Determine the (X, Y) coordinate at the center of the cell enclosing the given text.  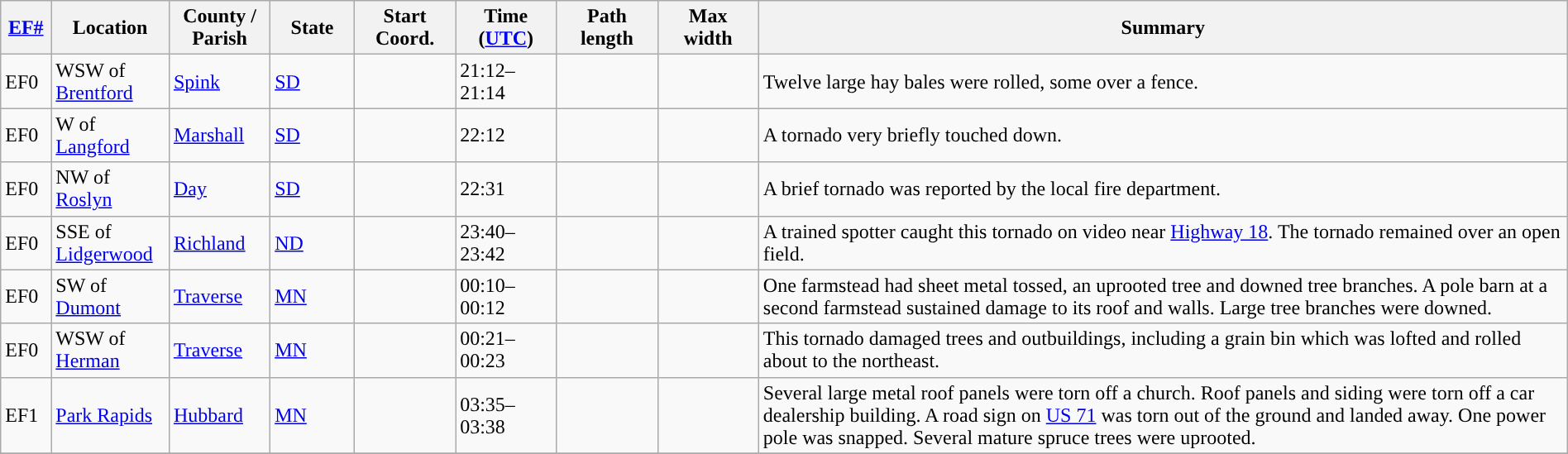
23:40–23:42 (506, 243)
Location (111, 28)
Time (UTC) (506, 28)
State (313, 28)
A trained spotter caught this tornado on video near Highway 18. The tornado remained over an open field. (1163, 243)
County / Parish (219, 28)
W of Langford (111, 136)
Marshall (219, 136)
A brief tornado was reported by the local fire department. (1163, 189)
Summary (1163, 28)
EF# (26, 28)
This tornado damaged trees and outbuildings, including a grain bin which was lofted and rolled about to the northeast. (1163, 351)
Twelve large hay bales were rolled, some over a fence. (1163, 81)
Day (219, 189)
03:35–03:38 (506, 415)
A tornado very briefly touched down. (1163, 136)
Richland (219, 243)
Park Rapids (111, 415)
00:10–00:12 (506, 296)
Spink (219, 81)
Hubbard (219, 415)
SSE of Lidgerwood (111, 243)
NW of Roslyn (111, 189)
SW of Dumont (111, 296)
22:31 (506, 189)
WSW of Brentford (111, 81)
ND (313, 243)
Start Coord. (404, 28)
EF1 (26, 415)
Path length (607, 28)
22:12 (506, 136)
00:21–00:23 (506, 351)
21:12–21:14 (506, 81)
Max width (708, 28)
WSW of Herman (111, 351)
